Return [X, Y] of the center of cell containing provided text 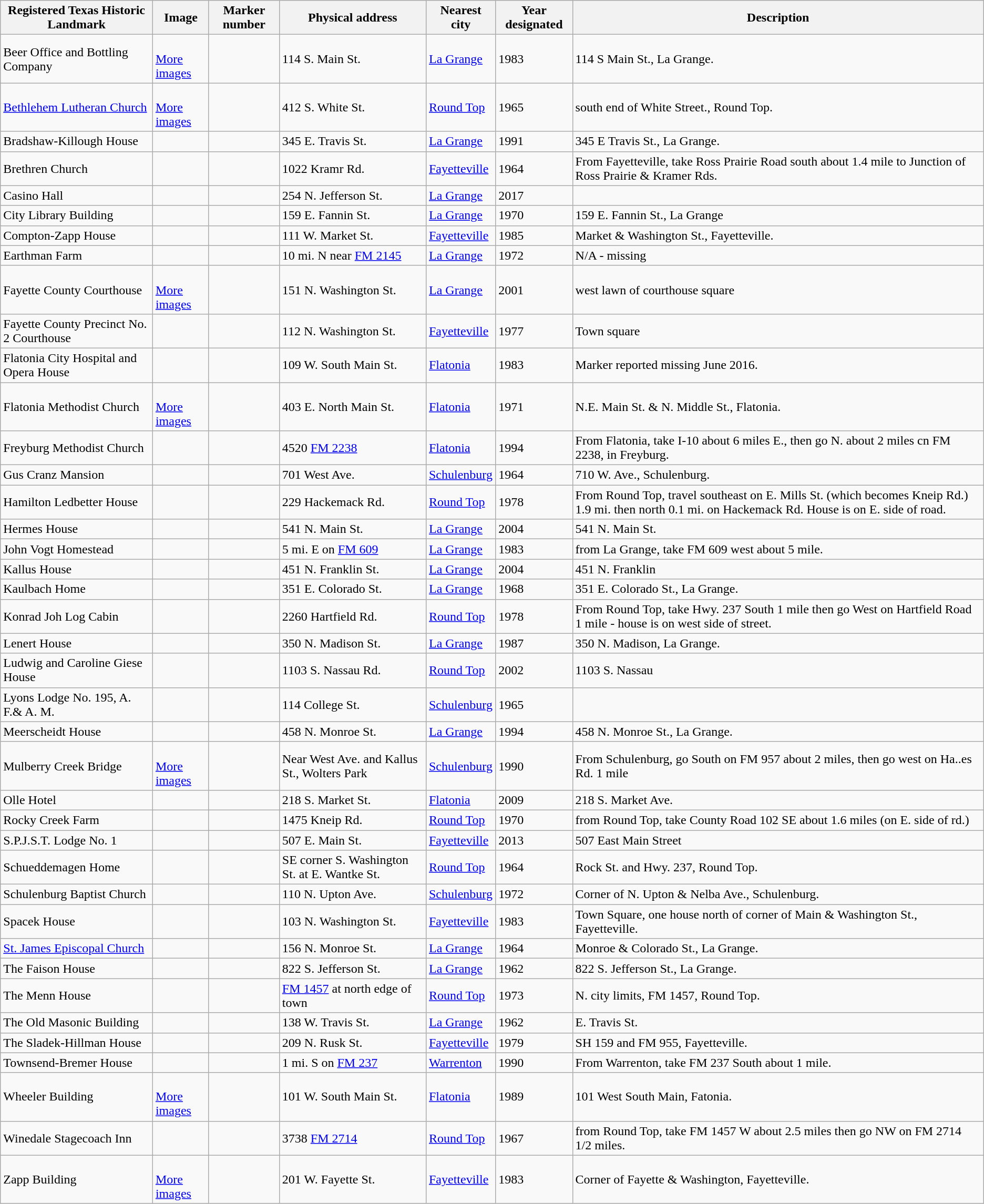
Rock St. and Hwy. 237, Round Top. [778, 867]
S.P.J.S.T. Lodge No. 1 [77, 840]
1979 [534, 1043]
The Sladek-Hillman House [77, 1043]
1977 [534, 331]
Konrad Joh Log Cabin [77, 616]
114 S. Main St. [352, 59]
1103 S. Nassau [778, 671]
112 N. Washington St. [352, 331]
City Library Building [77, 215]
John Vogt Homestead [77, 549]
Corner of N. Upton & Nelba Ave., Schulenburg. [778, 894]
4520 FM 2238 [352, 448]
from Round Top, take FM 1457 W about 2.5 miles then go NW on FM 2714 1/2 miles. [778, 1138]
1987 [534, 643]
458 N. Monroe St., La Grange. [778, 732]
201 W. Fayette St. [352, 1179]
822 S. Jefferson St., La Grange. [778, 969]
1967 [534, 1138]
Near West Ave. and Kallus St., Wolters Park [352, 766]
Brethren Church [77, 168]
1973 [534, 995]
Lyons Lodge No. 195, A. F.& A. M. [77, 704]
345 E. Travis St. [352, 141]
710 W. Ave., Schulenburg. [778, 475]
229 Hackemack Rd. [352, 502]
412 S. White St. [352, 107]
350 N. Madison St. [352, 643]
Compton-Zapp House [77, 235]
10 mi. N near FM 2145 [352, 255]
The Faison House [77, 969]
FM 1457 at north edge of town [352, 995]
south end of White Street., Round Top. [778, 107]
N.E. Main St. & N. Middle St., Flatonia. [778, 407]
From Round Top, take Hwy. 237 South 1 mile then go West on Hartfield Road 1 mile - house is on west side of street. [778, 616]
Townsend-Bremer House [77, 1063]
from Round Top, take County Road 102 SE about 1.6 miles (on E. side of rd.) [778, 820]
Town square [778, 331]
Fayette County Courthouse [77, 290]
Registered Texas Historic Landmark [77, 18]
156 N. Monroe St. [352, 949]
Market & Washington St., Fayetteville. [778, 235]
507 E. Main St. [352, 840]
Earthman Farm [77, 255]
SH 159 and FM 955, Fayetteville. [778, 1043]
451 N. Franklin St. [352, 569]
Spacek House [77, 922]
822 S. Jefferson St. [352, 969]
From Round Top, travel southeast on E. Mills St. (which becomes Kneip Rd.) 1.9 mi. then north 0.1 mi. on Hackemack Rd. House is on E. side of road. [778, 502]
159 E. Fannin St., La Grange [778, 215]
1968 [534, 589]
Ludwig and Caroline Giese House [77, 671]
Olle Hotel [77, 800]
Monroe & Colorado St., La Grange. [778, 949]
Beer Office and Bottling Company [77, 59]
1971 [534, 407]
1 mi. S on FM 237 [352, 1063]
1991 [534, 141]
403 E. North Main St. [352, 407]
The Old Masonic Building [77, 1023]
451 N. Franklin [778, 569]
109 W. South Main St. [352, 365]
Casino Hall [77, 195]
Town Square, one house north of corner of Main & Washington St., Fayetteville. [778, 922]
From Schulenburg, go South on FM 957 about 2 miles, then go west on Ha..es Rd. 1 mile [778, 766]
345 E Travis St., La Grange. [778, 141]
Wheeler Building [77, 1097]
The Menn House [77, 995]
218 S. Market St. [352, 800]
1989 [534, 1097]
Mulberry Creek Bridge [77, 766]
111 W. Market St. [352, 235]
209 N. Rusk St. [352, 1043]
Description [778, 18]
458 N. Monroe St. [352, 732]
2260 Hartfield Rd. [352, 616]
Image [181, 18]
Year designated [534, 18]
west lawn of courthouse square [778, 290]
from La Grange, take FM 609 west about 5 mile. [778, 549]
From Warrenton, take FM 237 South about 1 mile. [778, 1063]
1103 S. Nassau Rd. [352, 671]
N. city limits, FM 1457, Round Top. [778, 995]
3738 FM 2714 [352, 1138]
101 W. South Main St. [352, 1097]
138 W. Travis St. [352, 1023]
151 N. Washington St. [352, 290]
2002 [534, 671]
Kaulbach Home [77, 589]
St. James Episcopal Church [77, 949]
Warrenton [460, 1063]
Fayette County Precinct No. 2 Courthouse [77, 331]
Lenert House [77, 643]
351 E. Colorado St. [352, 589]
From Flatonia, take I-10 about 6 miles E., then go N. about 2 miles cn FM 2238, in Freyburg. [778, 448]
Bethlehem Lutheran Church [77, 107]
2017 [534, 195]
159 E. Fannin St. [352, 215]
From Fayetteville, take Ross Prairie Road south about 1.4 mile to Junction of Ross Prairie & Kramer Rds. [778, 168]
Meerscheidt House [77, 732]
Gus Cranz Mansion [77, 475]
Winedale Stagecoach Inn [77, 1138]
507 East Main Street [778, 840]
254 N. Jefferson St. [352, 195]
350 N. Madison, La Grange. [778, 643]
Rocky Creek Farm [77, 820]
Marker number [244, 18]
110 N. Upton Ave. [352, 894]
5 mi. E on FM 609 [352, 549]
2009 [534, 800]
Kallus House [77, 569]
Schulenburg Baptist Church [77, 894]
101 West South Main, Fatonia. [778, 1097]
E. Travis St. [778, 1023]
Nearest city [460, 18]
Flatonia Methodist Church [77, 407]
Zapp Building [77, 1179]
103 N. Washington St. [352, 922]
Marker reported missing June 2016. [778, 365]
218 S. Market Ave. [778, 800]
2013 [534, 840]
Schueddemagen Home [77, 867]
1022 Kramr Rd. [352, 168]
Physical address [352, 18]
114 S Main St., La Grange. [778, 59]
351 E. Colorado St., La Grange. [778, 589]
Freyburg Methodist Church [77, 448]
Bradshaw-Killough House [77, 141]
Corner of Fayette & Washington, Fayetteville. [778, 1179]
1475 Kneip Rd. [352, 820]
1985 [534, 235]
SE corner S. Washington St. at E. Wantke St. [352, 867]
114 College St. [352, 704]
N/A - missing [778, 255]
Flatonia City Hospital and Opera House [77, 365]
Hamilton Ledbetter House [77, 502]
Hermes House [77, 529]
701 West Ave. [352, 475]
2001 [534, 290]
